Scan for the cell matching the given text and deliver its (x, y) coordinate at center. 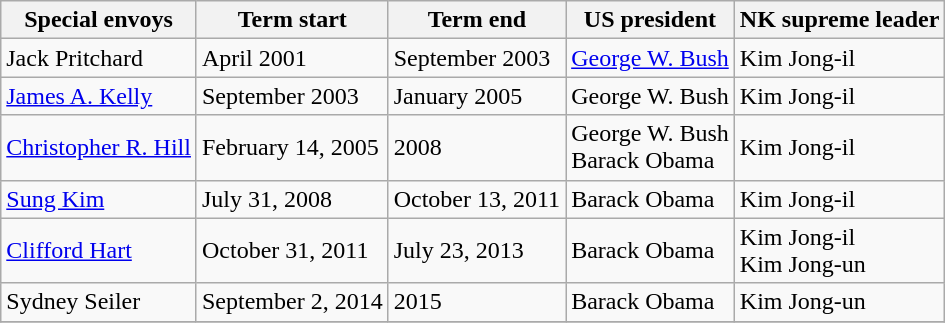
Christopher R. Hill (99, 148)
Term end (476, 20)
NK supreme leader (840, 20)
October 13, 2011 (476, 199)
US president (650, 20)
Jack Pritchard (99, 58)
2008 (476, 148)
Sung Kim (99, 199)
George W. BushBarack Obama (650, 148)
Kim Jong-ilKim Jong-un (840, 250)
October 31, 2011 (292, 250)
Sydney Seiler (99, 302)
Kim Jong-un (840, 302)
Special envoys (99, 20)
April 2001 (292, 58)
February 14, 2005 (292, 148)
James A. Kelly (99, 96)
Clifford Hart (99, 250)
July 31, 2008 (292, 199)
Term start (292, 20)
2015 (476, 302)
January 2005 (476, 96)
July 23, 2013 (476, 250)
September 2, 2014 (292, 302)
